From the cell containing the given text, extract its center point as [X, Y] coordinate. 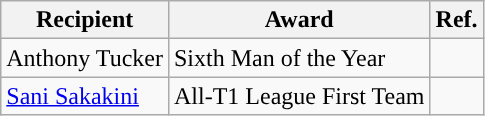
All-T1 League First Team [299, 96]
Award [299, 20]
Recipient [85, 20]
Ref. [456, 20]
Sani Sakakini [85, 96]
Anthony Tucker [85, 58]
Sixth Man of the Year [299, 58]
